Search for the cell housing the specified text and yield its (X, Y) center coordinate. 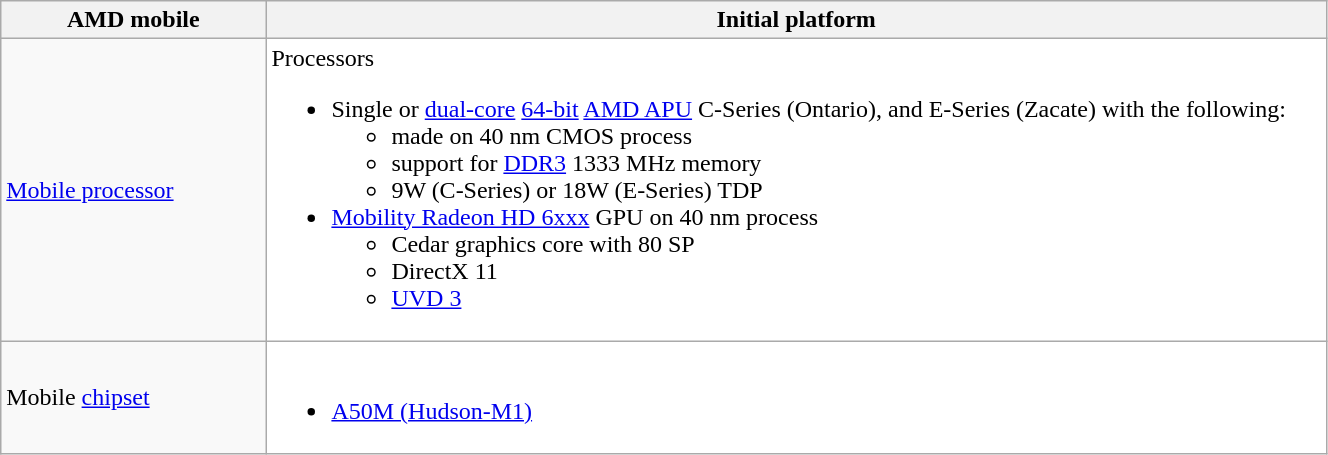
Mobile processor (134, 190)
A50M (Hudson-M1) (796, 398)
AMD mobile (134, 20)
Mobile chipset (134, 398)
Initial platform (796, 20)
